From the cell containing the given text, extract its center point as (X, Y) coordinate. 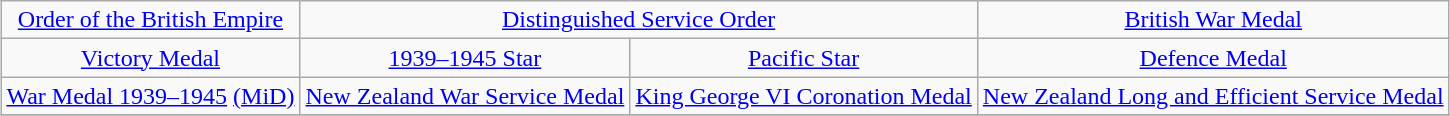
New Zealand War Service Medal (465, 96)
Distinguished Service Order (638, 20)
New Zealand Long and Efficient Service Medal (1213, 96)
British War Medal (1213, 20)
War Medal 1939–1945 (MiD) (150, 96)
Defence Medal (1213, 58)
Pacific Star (804, 58)
Victory Medal (150, 58)
1939–1945 Star (465, 58)
King George VI Coronation Medal (804, 96)
Order of the British Empire (150, 20)
